Locate the cell with the specified text and output its [x, y] center coordinate. 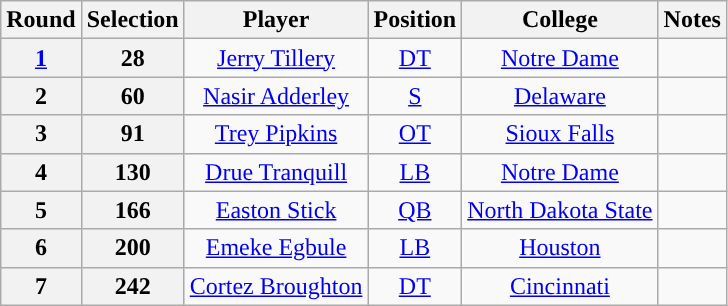
1 [41, 58]
130 [132, 172]
North Dakota State [560, 210]
Jerry Tillery [276, 58]
Notes [692, 20]
6 [41, 248]
91 [132, 134]
Emeke Egbule [276, 248]
3 [41, 134]
Cortez Broughton [276, 286]
5 [41, 210]
200 [132, 248]
Cincinnati [560, 286]
7 [41, 286]
28 [132, 58]
Sioux Falls [560, 134]
4 [41, 172]
Selection [132, 20]
S [415, 96]
Delaware [560, 96]
Trey Pipkins [276, 134]
Position [415, 20]
OT [415, 134]
College [560, 20]
Houston [560, 248]
242 [132, 286]
60 [132, 96]
Nasir Adderley [276, 96]
Easton Stick [276, 210]
Player [276, 20]
2 [41, 96]
QB [415, 210]
Round [41, 20]
166 [132, 210]
Drue Tranquill [276, 172]
